Locate the cell with the specified text and output its (X, Y) center coordinate. 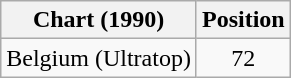
Chart (1990) (99, 20)
72 (243, 58)
Belgium (Ultratop) (99, 58)
Position (243, 20)
